Find where the given text appears and provide that cell's center as [x, y] coordinate. 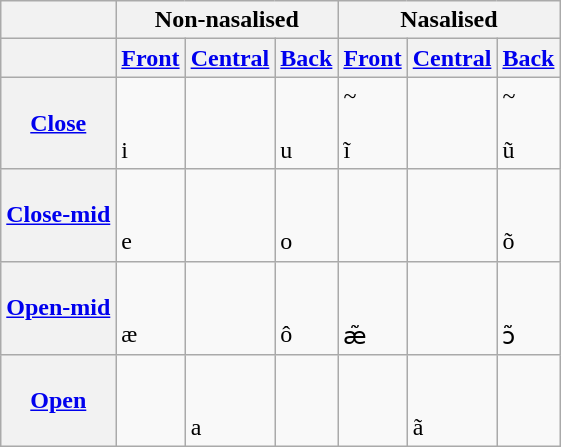
i [150, 123]
æ [150, 308]
ã [452, 401]
u [306, 123]
Open [58, 401]
o [306, 215]
ô [306, 308]
æ̃ [372, 308]
Open-mid [58, 308]
Nasalised [449, 20]
ɔ̃ [528, 308]
Close [58, 123]
õ [528, 215]
~ũ [528, 123]
Non-nasalised [227, 20]
~ĩ [372, 123]
a [230, 401]
Close-mid [58, 215]
e [150, 215]
